Capture the cell that displays the provided text and extract its [x, y] central coordinate. 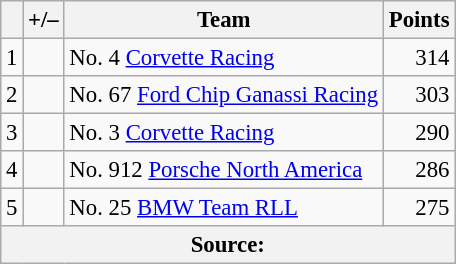
4 [12, 170]
Team [224, 20]
3 [12, 133]
Source: [228, 245]
303 [418, 95]
No. 4 Corvette Racing [224, 58]
1 [12, 58]
+/– [44, 20]
No. 912 Porsche North America [224, 170]
275 [418, 208]
No. 3 Corvette Racing [224, 133]
5 [12, 208]
290 [418, 133]
286 [418, 170]
No. 25 BMW Team RLL [224, 208]
2 [12, 95]
314 [418, 58]
Points [418, 20]
No. 67 Ford Chip Ganassi Racing [224, 95]
